For the text-containing cell, return its midpoint in [X, Y] coordinate format. 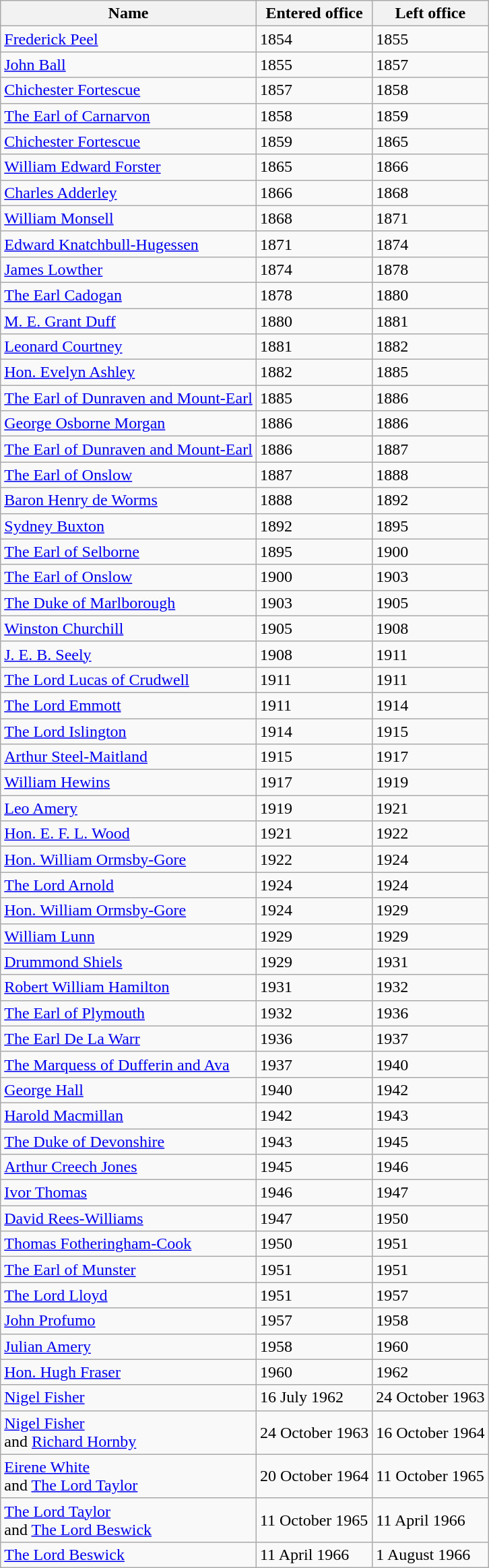
The Earl of Carnarvon [129, 116]
The Duke of Marlborough [129, 603]
Drummond Shiels [129, 962]
James Lowther [129, 269]
Hon. E. F. L. Wood [129, 834]
Left office [430, 13]
The Duke of Devonshire [129, 1142]
John Profumo [129, 1321]
Frederick Peel [129, 39]
William Hewins [129, 783]
David Rees-Williams [129, 1218]
Ivor Thomas [129, 1193]
William Lunn [129, 936]
Arthur Steel-Maitland [129, 757]
The Earl of Munster [129, 1270]
Name [129, 13]
The Marquess of Dufferin and Ava [129, 1064]
Baron Henry de Worms [129, 500]
Thomas Fotheringham-Cook [129, 1244]
The Lord Islington [129, 731]
The Lord Emmott [129, 705]
Sydney Buxton [129, 526]
J. E. B. Seely [129, 654]
George Hall [129, 1090]
George Osborne Morgan [129, 424]
Hon. Hugh Fraser [129, 1372]
Edward Knatchbull-Hugessen [129, 244]
Winston Churchill [129, 628]
1962 [430, 1372]
The Lord Lloyd [129, 1295]
Eirene White and The Lord Taylor [129, 1476]
Entered office [314, 13]
Leonard Courtney [129, 347]
The Earl De La Warr [129, 1039]
The Lord Beswick [129, 1555]
The Lord Arnold [129, 885]
The Earl of Selborne [129, 552]
Julian Amery [129, 1346]
The Lord Lucas of Crudwell [129, 680]
Leo Amery [129, 808]
The Earl of Plymouth [129, 1013]
The Earl Cadogan [129, 295]
16 October 1964 [430, 1432]
William Edward Forster [129, 167]
Hon. Evelyn Ashley [129, 372]
M. E. Grant Duff [129, 321]
1 August 1966 [430, 1555]
John Ball [129, 65]
16 July 1962 [314, 1398]
Charles Adderley [129, 193]
Harold Macmillan [129, 1115]
20 October 1964 [314, 1476]
Robert William Hamilton [129, 987]
1854 [314, 39]
Nigel Fisher and Richard Hornby [129, 1432]
William Monsell [129, 218]
Nigel Fisher [129, 1398]
Arthur Creech Jones [129, 1167]
The Lord Taylor and The Lord Beswick [129, 1520]
